Provide the (X, Y) coordinate of the cell's center where the given text is located.  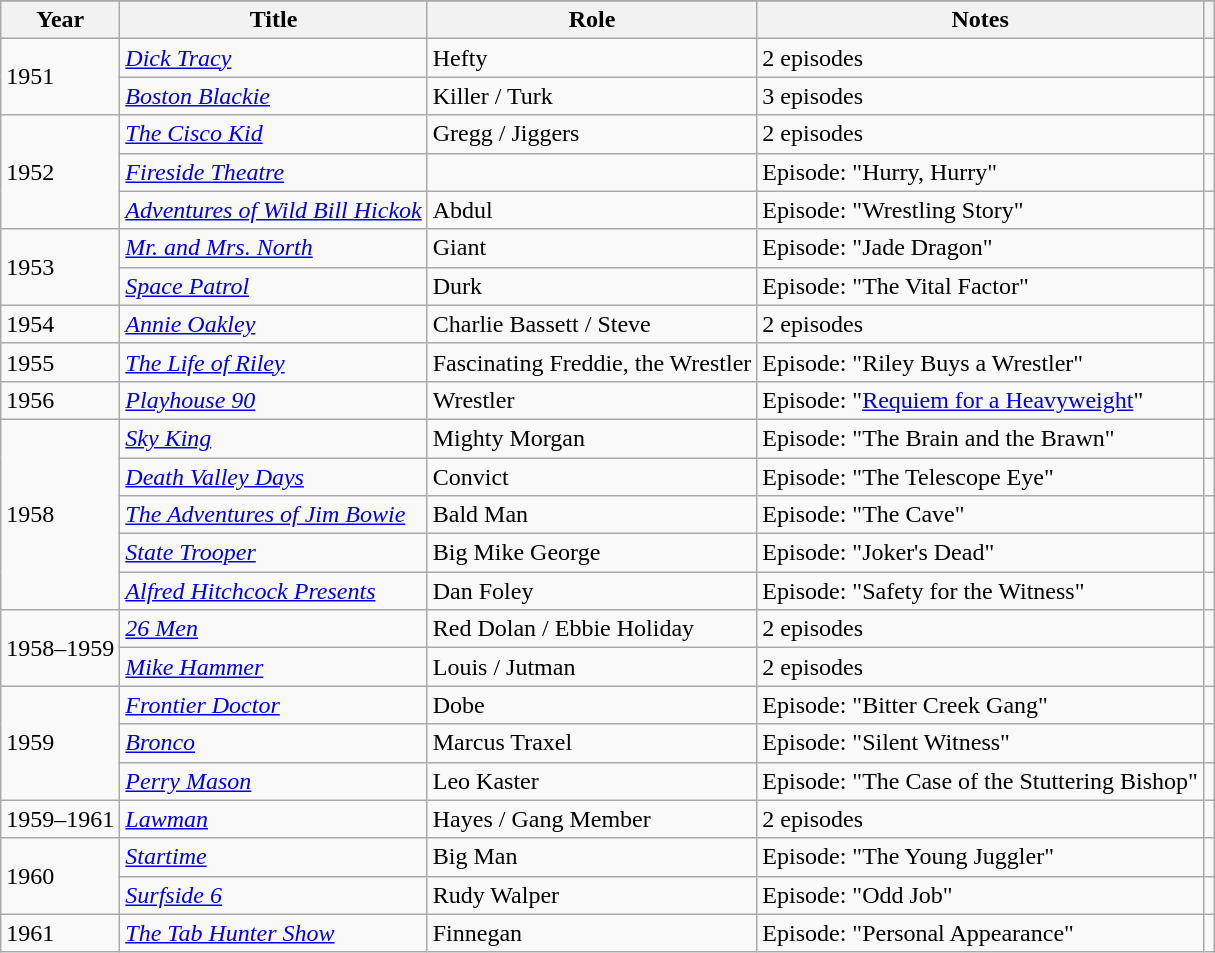
Bald Man (592, 515)
Sky King (274, 438)
Space Patrol (274, 286)
Episode: "The Brain and the Brawn" (980, 438)
Mighty Morgan (592, 438)
Perry Mason (274, 781)
Episode: "Bitter Creek Gang" (980, 705)
1956 (60, 400)
Giant (592, 248)
1961 (60, 933)
1952 (60, 172)
1951 (60, 77)
Episode: "The Case of the Stuttering Bishop" (980, 781)
The Tab Hunter Show (274, 933)
Red Dolan / Ebbie Holiday (592, 629)
26 Men (274, 629)
Episode: "Riley Buys a Wrestler" (980, 362)
Bronco (274, 743)
Adventures of Wild Bill Hickok (274, 210)
Louis / Jutman (592, 667)
1955 (60, 362)
Convict (592, 477)
Big Mike George (592, 553)
Episode: "Requiem for a Heavyweight" (980, 400)
Surfside 6 (274, 895)
Playhouse 90 (274, 400)
1958 (60, 514)
Episode: "Hurry, Hurry" (980, 172)
Boston Blackie (274, 96)
Rudy Walper (592, 895)
Hayes / Gang Member (592, 819)
Episode: "Silent Witness" (980, 743)
State Trooper (274, 553)
Durk (592, 286)
Mike Hammer (274, 667)
Mr. and Mrs. North (274, 248)
Episode: "The Vital Factor" (980, 286)
Title (274, 20)
Fascinating Freddie, the Wrestler (592, 362)
Notes (980, 20)
Marcus Traxel (592, 743)
Dan Foley (592, 591)
Episode: "Safety for the Witness" (980, 591)
The Cisco Kid (274, 134)
Fireside Theatre (274, 172)
Dobe (592, 705)
Episode: "Joker's Dead" (980, 553)
1953 (60, 267)
Charlie Bassett / Steve (592, 324)
Alfred Hitchcock Presents (274, 591)
3 episodes (980, 96)
1958–1959 (60, 648)
Startime (274, 857)
Episode: "The Cave" (980, 515)
1959 (60, 743)
Episode: "The Telescope Eye" (980, 477)
Frontier Doctor (274, 705)
Episode: "Personal Appearance" (980, 933)
Episode: "Jade Dragon" (980, 248)
Killer / Turk (592, 96)
Death Valley Days (274, 477)
Episode: "The Young Juggler" (980, 857)
Wrestler (592, 400)
1959–1961 (60, 819)
Year (60, 20)
1954 (60, 324)
Abdul (592, 210)
Leo Kaster (592, 781)
Episode: "Odd Job" (980, 895)
The Life of Riley (274, 362)
The Adventures of Jim Bowie (274, 515)
Episode: "Wrestling Story" (980, 210)
Finnegan (592, 933)
Role (592, 20)
1960 (60, 876)
Dick Tracy (274, 58)
Hefty (592, 58)
Gregg / Jiggers (592, 134)
Lawman (274, 819)
Big Man (592, 857)
Annie Oakley (274, 324)
